Find where the given text appears and provide that cell's center as (X, Y) coordinate. 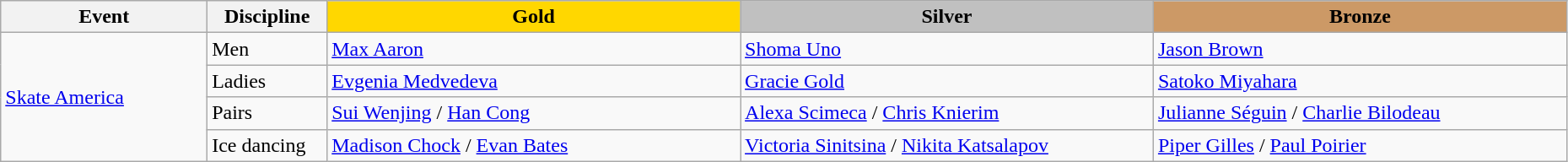
Julianne Séguin / Charlie Bilodeau (1360, 113)
Satoko Miyahara (1360, 81)
Piper Gilles / Paul Poirier (1360, 145)
Evgenia Medvedeva (534, 81)
Skate America (105, 97)
Gracie Gold (947, 81)
Event (105, 17)
Discipline (267, 17)
Ice dancing (267, 145)
Madison Chock / Evan Bates (534, 145)
Victoria Sinitsina / Nikita Katsalapov (947, 145)
Silver (947, 17)
Pairs (267, 113)
Gold (534, 17)
Ladies (267, 81)
Bronze (1360, 17)
Alexa Scimeca / Chris Knierim (947, 113)
Sui Wenjing / Han Cong (534, 113)
Max Aaron (534, 49)
Men (267, 49)
Jason Brown (1360, 49)
Shoma Uno (947, 49)
